Return the [x, y] coordinate for the center point of the cell that contains the specified text.  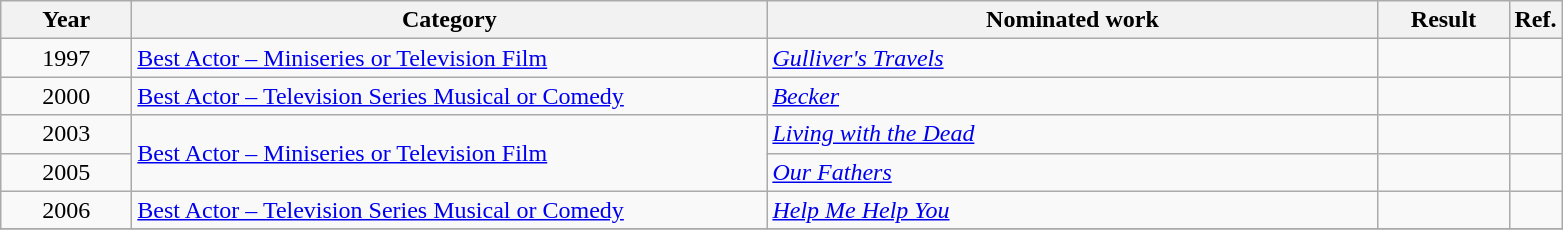
Living with the Dead [1072, 134]
Becker [1072, 96]
Our Fathers [1072, 172]
Nominated work [1072, 20]
Category [450, 20]
Result [1444, 20]
2005 [66, 172]
2006 [66, 210]
2000 [66, 96]
Gulliver's Travels [1072, 58]
2003 [66, 134]
1997 [66, 58]
Year [66, 20]
Ref. [1536, 20]
Help Me Help You [1072, 210]
